Return the (X, Y) coordinate for the center point of the cell that contains the specified text.  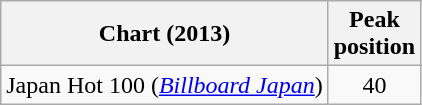
40 (374, 85)
Japan Hot 100 (Billboard Japan) (164, 85)
Peakposition (374, 34)
Chart (2013) (164, 34)
